From the cell containing the given text, extract its center point as (X, Y) coordinate. 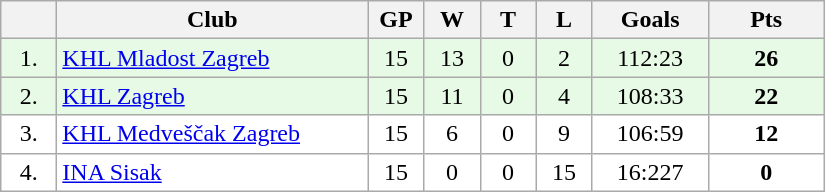
9 (564, 134)
2 (564, 58)
11 (452, 96)
22 (766, 96)
KHL Zagreb (212, 96)
4. (29, 172)
Pts (766, 20)
2. (29, 96)
L (564, 20)
12 (766, 134)
KHL Mladost Zagreb (212, 58)
1. (29, 58)
4 (564, 96)
GP (396, 20)
T (508, 20)
6 (452, 134)
W (452, 20)
106:59 (650, 134)
INA Sisak (212, 172)
3. (29, 134)
26 (766, 58)
KHL Medveščak Zagreb (212, 134)
16:227 (650, 172)
112:23 (650, 58)
13 (452, 58)
Goals (650, 20)
Club (212, 20)
108:33 (650, 96)
